Detect which cell encompasses the target text, then output its (x, y) center coordinate. 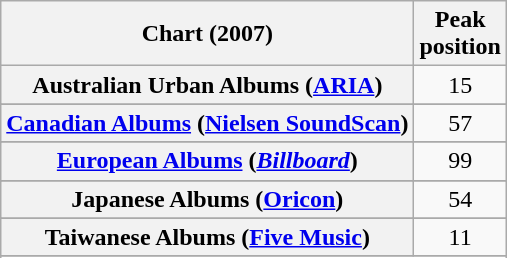
57 (460, 123)
11 (460, 237)
Australian Urban Albums (ARIA) (208, 85)
15 (460, 85)
Japanese Albums (Oricon) (208, 199)
99 (460, 161)
Taiwanese Albums (Five Music) (208, 237)
Canadian Albums (Nielsen SoundScan) (208, 123)
Peakposition (460, 34)
European Albums (Billboard) (208, 161)
54 (460, 199)
Chart (2007) (208, 34)
